Extract the (X, Y) coordinate from the center of the cell holding the provided text.  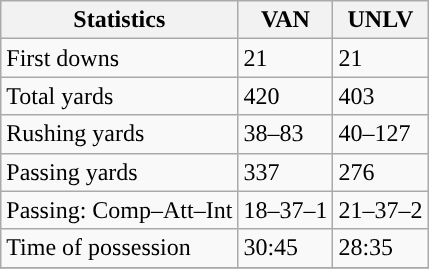
Time of possession (120, 248)
First downs (120, 58)
276 (380, 172)
420 (286, 96)
Statistics (120, 20)
28:35 (380, 248)
18–37–1 (286, 210)
Passing: Comp–Att–Int (120, 210)
UNLV (380, 20)
403 (380, 96)
38–83 (286, 134)
Passing yards (120, 172)
30:45 (286, 248)
Total yards (120, 96)
40–127 (380, 134)
21–37–2 (380, 210)
337 (286, 172)
Rushing yards (120, 134)
VAN (286, 20)
